Pinpoint the cell where the given text exists, returning its (X, Y) midpoint coordinate. 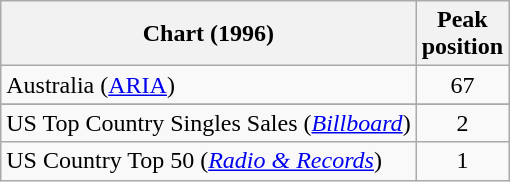
Australia (ARIA) (208, 85)
Chart (1996) (208, 34)
2 (462, 123)
US Top Country Singles Sales (Billboard) (208, 123)
67 (462, 85)
US Country Top 50 (Radio & Records) (208, 161)
Peakposition (462, 34)
1 (462, 161)
